Extract the [X, Y] coordinate from the center of the cell holding the provided text.  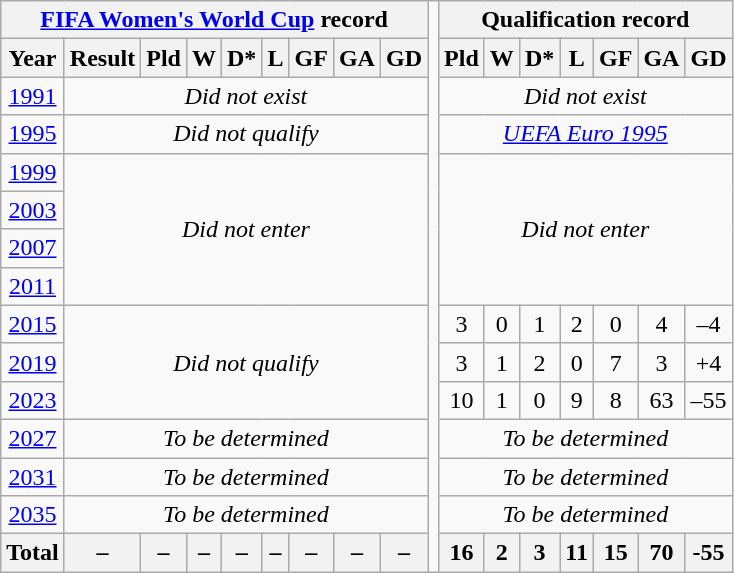
1995 [33, 134]
7 [616, 362]
Year [33, 58]
+4 [708, 362]
2019 [33, 362]
Total [33, 553]
2003 [33, 210]
11 [577, 553]
2011 [33, 286]
-55 [708, 553]
8 [616, 400]
2015 [33, 324]
2027 [33, 438]
70 [662, 553]
4 [662, 324]
2007 [33, 248]
16 [462, 553]
–55 [708, 400]
–4 [708, 324]
FIFA Women's World Cup record [214, 20]
Result [102, 58]
1991 [33, 96]
15 [616, 553]
63 [662, 400]
9 [577, 400]
UEFA Euro 1995 [586, 134]
2023 [33, 400]
Qualification record [586, 20]
2035 [33, 515]
1999 [33, 172]
10 [462, 400]
2031 [33, 477]
